Determine the [X, Y] coordinate at the center of the cell enclosing the given text.  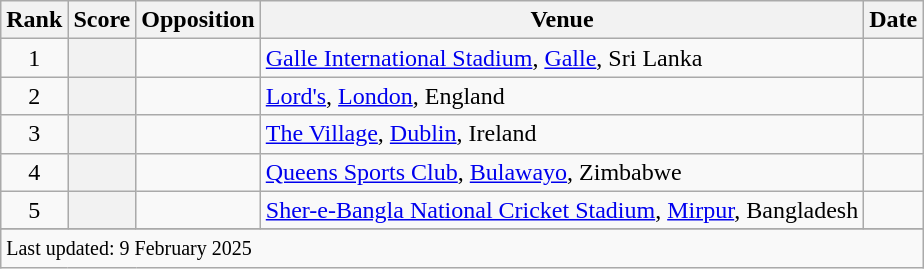
2 [34, 96]
5 [34, 210]
The Village, Dublin, Ireland [562, 134]
Opposition [198, 20]
4 [34, 172]
Score [102, 20]
Lord's, London, England [562, 96]
Venue [562, 20]
Queens Sports Club, Bulawayo, Zimbabwe [562, 172]
Last updated: 9 February 2025 [462, 248]
Rank [34, 20]
1 [34, 58]
Sher-e-Bangla National Cricket Stadium, Mirpur, Bangladesh [562, 210]
3 [34, 134]
Galle International Stadium, Galle, Sri Lanka [562, 58]
Date [894, 20]
